Pinpoint the cell where the given text exists, returning its [X, Y] midpoint coordinate. 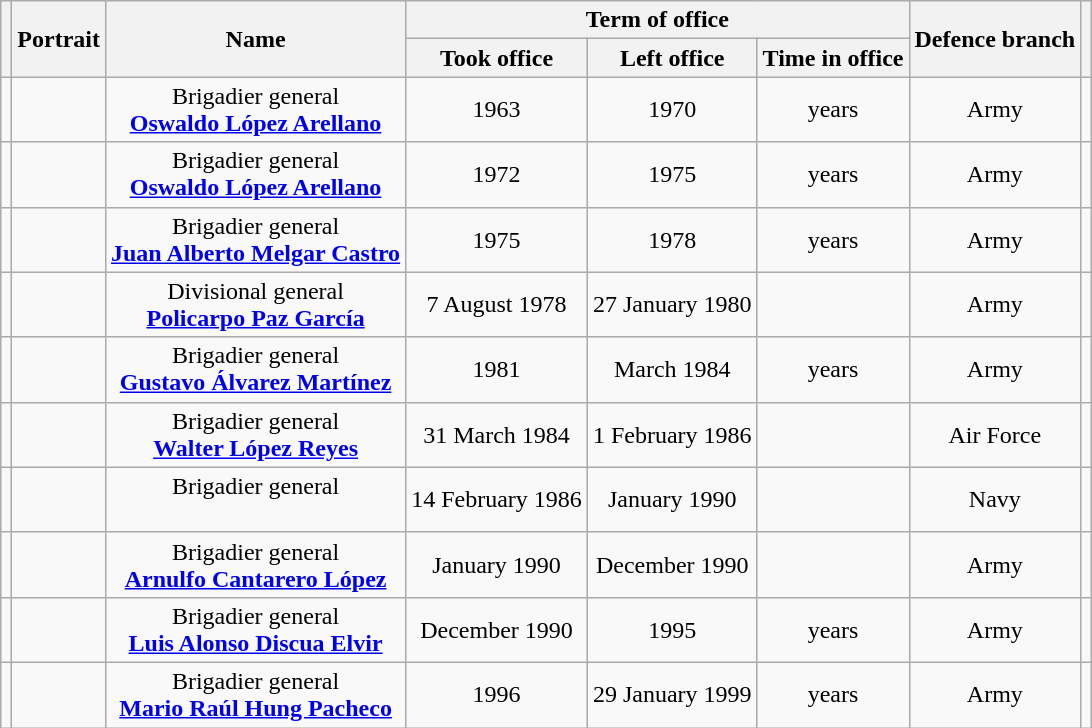
7 August 1978 [497, 304]
Term of office [658, 20]
1963 [497, 110]
1995 [672, 630]
Name [255, 39]
14 February 1986 [497, 500]
1978 [672, 240]
March 1984 [672, 370]
Brigadier generalLuis Alonso Discua Elvir [255, 630]
Navy [995, 500]
Left office [672, 58]
Took office [497, 58]
Brigadier generalMario Raúl Hung Pacheco [255, 694]
1996 [497, 694]
Brigadier generalGustavo Álvarez Martínez [255, 370]
27 January 1980 [672, 304]
1 February 1986 [672, 434]
Brigadier generalArnulfo Cantarero López [255, 564]
Brigadier generalJuan Alberto Melgar Castro [255, 240]
1972 [497, 174]
Brigadier generalWalter López Reyes [255, 434]
1981 [497, 370]
Time in office [833, 58]
Portrait [59, 39]
Brigadier general [255, 500]
Air Force [995, 434]
Divisional generalPolicarpo Paz García [255, 304]
Defence branch [995, 39]
29 January 1999 [672, 694]
31 March 1984 [497, 434]
1970 [672, 110]
